Provide the (x, y) coordinate of the cell's center where the given text is located.  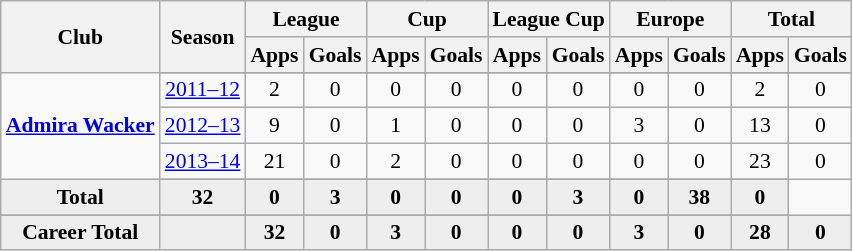
38 (700, 197)
1 (395, 126)
League (306, 19)
28 (760, 233)
9 (274, 126)
2011–12 (203, 90)
2012–13 (203, 126)
Admira Wacker (80, 126)
23 (760, 162)
Season (203, 36)
13 (760, 126)
Europe (670, 19)
Club (80, 36)
2013–14 (203, 162)
Cup (426, 19)
Career Total (80, 233)
League Cup (549, 19)
21 (274, 162)
